Search for the cell housing the specified text and yield its [x, y] center coordinate. 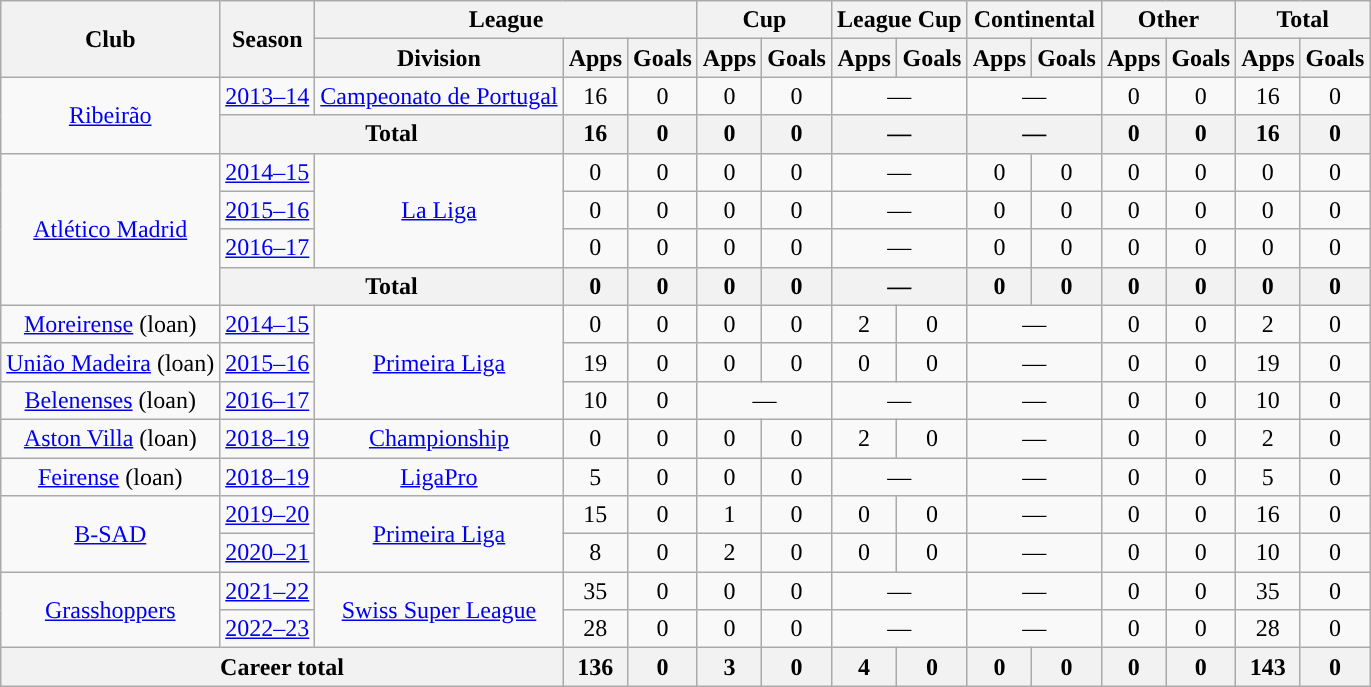
143 [1268, 667]
2013–14 [268, 96]
15 [595, 515]
Campeonato de Portugal [439, 96]
Division [439, 58]
Belenenses (loan) [110, 400]
Club [110, 39]
Atlético Madrid [110, 229]
Championship [439, 438]
LigaPro [439, 477]
2022–23 [268, 629]
1 [729, 515]
2021–22 [268, 591]
2019–20 [268, 515]
4 [864, 667]
B-SAD [110, 534]
Continental [1034, 20]
Cup [764, 20]
Aston Villa (loan) [110, 438]
Moreirense (loan) [110, 324]
3 [729, 667]
Feirense (loan) [110, 477]
Season [268, 39]
League [506, 20]
La Liga [439, 210]
2020–21 [268, 553]
União Madeira (loan) [110, 362]
Career total [282, 667]
Swiss Super League [439, 610]
Grasshoppers [110, 610]
8 [595, 553]
Ribeirão [110, 115]
League Cup [899, 20]
136 [595, 667]
Other [1168, 20]
